Detect which cell encompasses the target text, then output its [X, Y] center coordinate. 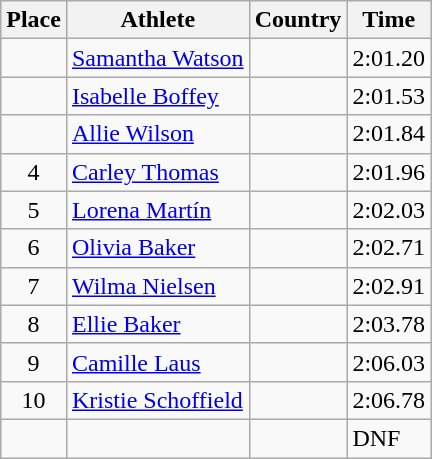
Time [389, 20]
Ellie Baker [158, 324]
Allie Wilson [158, 134]
2:06.03 [389, 362]
2:01.20 [389, 58]
Place [34, 20]
Camille Laus [158, 362]
Wilma Nielsen [158, 286]
DNF [389, 438]
Country [298, 20]
2:06.78 [389, 400]
2:02.71 [389, 248]
4 [34, 172]
7 [34, 286]
Lorena Martín [158, 210]
2:01.96 [389, 172]
Carley Thomas [158, 172]
9 [34, 362]
2:02.03 [389, 210]
Samantha Watson [158, 58]
Isabelle Boffey [158, 96]
8 [34, 324]
2:02.91 [389, 286]
6 [34, 248]
2:03.78 [389, 324]
Athlete [158, 20]
5 [34, 210]
Kristie Schoffield [158, 400]
10 [34, 400]
2:01.84 [389, 134]
Olivia Baker [158, 248]
2:01.53 [389, 96]
